From the cell containing the given text, extract its center point as [X, Y] coordinate. 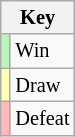
Win [42, 51]
Key [38, 17]
Draw [42, 85]
Defeat [42, 118]
